Find where the given text appears and provide that cell's center as (X, Y) coordinate. 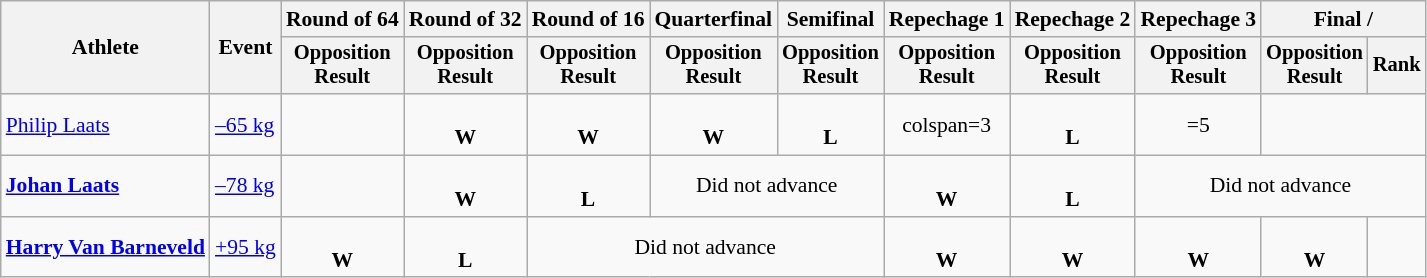
Harry Van Barneveld (106, 248)
Johan Laats (106, 186)
Rank (1397, 66)
Athlete (106, 48)
Round of 64 (342, 19)
Semifinal (830, 19)
–78 kg (246, 186)
Repechage 3 (1198, 19)
Event (246, 48)
Round of 32 (466, 19)
Round of 16 (588, 19)
Repechage 1 (947, 19)
=5 (1198, 124)
Final / (1343, 19)
colspan=3 (947, 124)
Quarterfinal (714, 19)
–65 kg (246, 124)
+95 kg (246, 248)
Repechage 2 (1073, 19)
Philip Laats (106, 124)
